Output the [X, Y] coordinate of the center of the cell containing the given text.  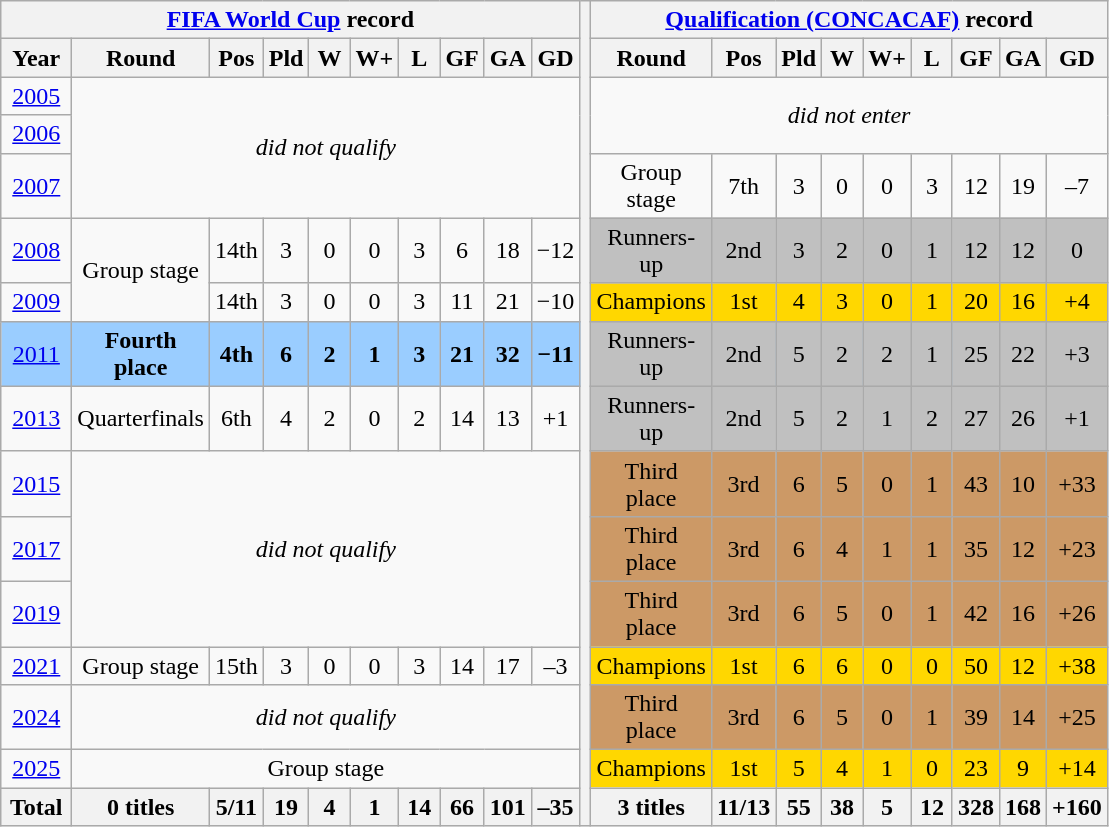
+23 [1078, 548]
+38 [1078, 665]
4th [236, 354]
2006 [36, 134]
35 [976, 548]
2025 [36, 769]
42 [976, 614]
FIFA World Cup record [290, 20]
0 titles [141, 807]
Year [36, 58]
3 titles [651, 807]
2011 [36, 354]
+3 [1078, 354]
26 [1022, 418]
did not enter [849, 115]
+14 [1078, 769]
2007 [36, 186]
6th [236, 418]
23 [976, 769]
10 [1022, 484]
2019 [36, 614]
–7 [1078, 186]
−11 [556, 354]
+4 [1078, 302]
27 [976, 418]
2005 [36, 96]
2013 [36, 418]
2009 [36, 302]
Fourth place [141, 354]
20 [976, 302]
18 [508, 250]
7th [743, 186]
Qualification (CONCACAF) record [849, 20]
5/11 [236, 807]
9 [1022, 769]
Quarterfinals [141, 418]
168 [1022, 807]
22 [1022, 354]
25 [976, 354]
–3 [556, 665]
32 [508, 354]
11/13 [743, 807]
15th [236, 665]
101 [508, 807]
−12 [556, 250]
13 [508, 418]
−10 [556, 302]
39 [976, 718]
–35 [556, 807]
+160 [1078, 807]
+26 [1078, 614]
+25 [1078, 718]
38 [842, 807]
328 [976, 807]
17 [508, 665]
Total [36, 807]
+33 [1078, 484]
2008 [36, 250]
2017 [36, 548]
66 [462, 807]
55 [799, 807]
43 [976, 484]
2021 [36, 665]
11 [462, 302]
2024 [36, 718]
50 [976, 665]
2015 [36, 484]
